Capture the cell that displays the provided text and extract its (x, y) central coordinate. 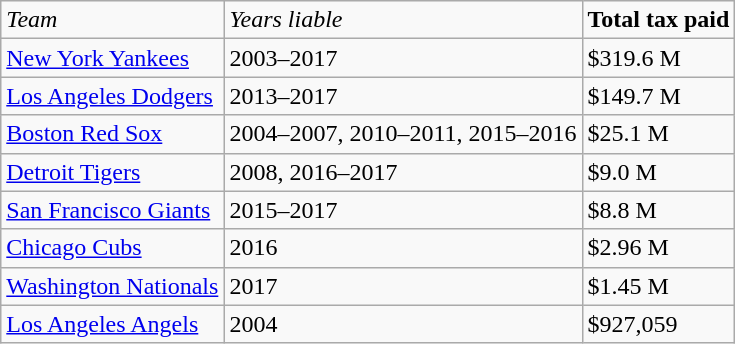
2004–2007, 2010–2011, 2015–2016 (403, 134)
Detroit Tigers (112, 172)
2016 (403, 248)
$927,059 (658, 324)
New York Yankees (112, 58)
$8.8 M (658, 210)
2017 (403, 286)
2003–2017 (403, 58)
2015–2017 (403, 210)
Team (112, 20)
Total tax paid (658, 20)
$9.0 M (658, 172)
2013–2017 (403, 96)
Boston Red Sox (112, 134)
$1.45 M (658, 286)
Washington Nationals (112, 286)
$319.6 M (658, 58)
$149.7 M (658, 96)
San Francisco Giants (112, 210)
Los Angeles Dodgers (112, 96)
Chicago Cubs (112, 248)
Years liable (403, 20)
$25.1 M (658, 134)
$2.96 M (658, 248)
2004 (403, 324)
Los Angeles Angels (112, 324)
2008, 2016–2017 (403, 172)
